From the cell containing the given text, extract its center point as [X, Y] coordinate. 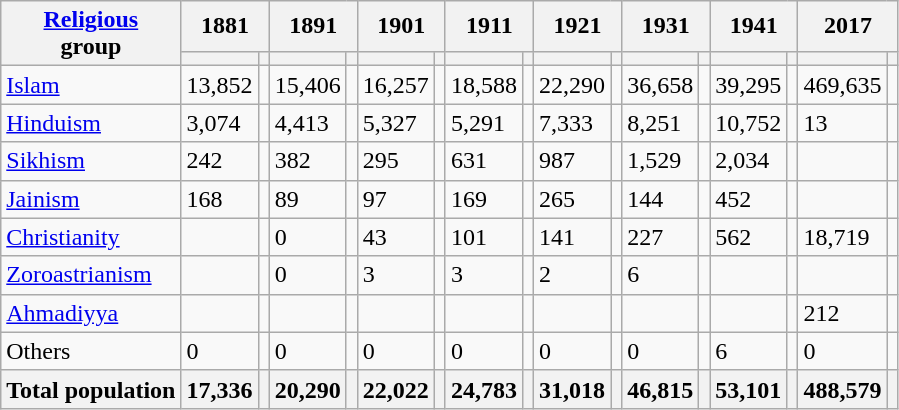
24,783 [484, 389]
17,336 [220, 389]
2 [572, 275]
Ahmadiyya [91, 313]
1901 [401, 26]
1891 [313, 26]
1941 [754, 26]
987 [572, 161]
1911 [489, 26]
Total population [91, 389]
16,257 [396, 85]
Sikhism [91, 161]
2,034 [748, 161]
Hinduism [91, 123]
13 [842, 123]
1881 [225, 26]
10,752 [748, 123]
382 [308, 161]
631 [484, 161]
5,327 [396, 123]
53,101 [748, 389]
4,413 [308, 123]
13,852 [220, 85]
20,290 [308, 389]
141 [572, 237]
7,333 [572, 123]
101 [484, 237]
488,579 [842, 389]
469,635 [842, 85]
1,529 [660, 161]
295 [396, 161]
5,291 [484, 123]
144 [660, 199]
22,022 [396, 389]
15,406 [308, 85]
Islam [91, 85]
452 [748, 199]
18,588 [484, 85]
1931 [666, 26]
169 [484, 199]
89 [308, 199]
22,290 [572, 85]
168 [220, 199]
31,018 [572, 389]
212 [842, 313]
36,658 [660, 85]
18,719 [842, 237]
8,251 [660, 123]
2017 [848, 26]
265 [572, 199]
1921 [578, 26]
Christianity [91, 237]
Zoroastrianism [91, 275]
43 [396, 237]
39,295 [748, 85]
Religiousgroup [91, 34]
227 [660, 237]
3,074 [220, 123]
Others [91, 351]
46,815 [660, 389]
Jainism [91, 199]
242 [220, 161]
562 [748, 237]
97 [396, 199]
